Detect which cell encompasses the target text, then output its [X, Y] center coordinate. 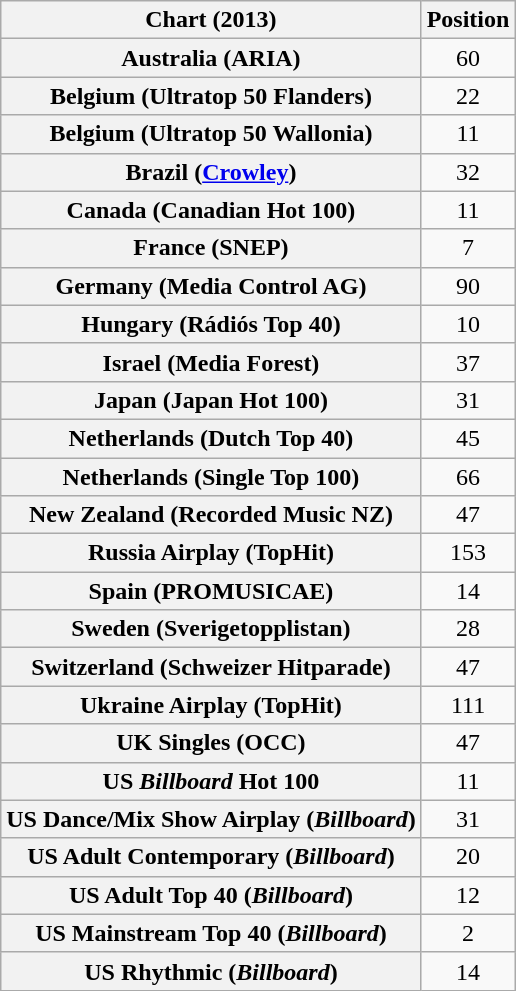
20 [468, 857]
22 [468, 96]
Position [468, 20]
Russia Airplay (TopHit) [211, 553]
New Zealand (Recorded Music NZ) [211, 515]
US Dance/Mix Show Airplay (Billboard) [211, 819]
Spain (PROMUSICAE) [211, 591]
UK Singles (OCC) [211, 743]
90 [468, 286]
32 [468, 172]
111 [468, 705]
12 [468, 895]
US Mainstream Top 40 (Billboard) [211, 933]
7 [468, 248]
153 [468, 553]
Belgium (Ultratop 50 Wallonia) [211, 134]
Hungary (Rádiós Top 40) [211, 324]
US Billboard Hot 100 [211, 781]
Switzerland (Schweizer Hitparade) [211, 667]
Ukraine Airplay (TopHit) [211, 705]
Japan (Japan Hot 100) [211, 400]
France (SNEP) [211, 248]
Canada (Canadian Hot 100) [211, 210]
2 [468, 933]
US Rhythmic (Billboard) [211, 971]
Australia (ARIA) [211, 58]
Germany (Media Control AG) [211, 286]
Sweden (Sverigetopplistan) [211, 629]
37 [468, 362]
US Adult Top 40 (Billboard) [211, 895]
Netherlands (Dutch Top 40) [211, 438]
28 [468, 629]
45 [468, 438]
10 [468, 324]
66 [468, 477]
Belgium (Ultratop 50 Flanders) [211, 96]
Netherlands (Single Top 100) [211, 477]
60 [468, 58]
Chart (2013) [211, 20]
Brazil (Crowley) [211, 172]
Israel (Media Forest) [211, 362]
US Adult Contemporary (Billboard) [211, 857]
